Find where the given text appears and provide that cell's center as (x, y) coordinate. 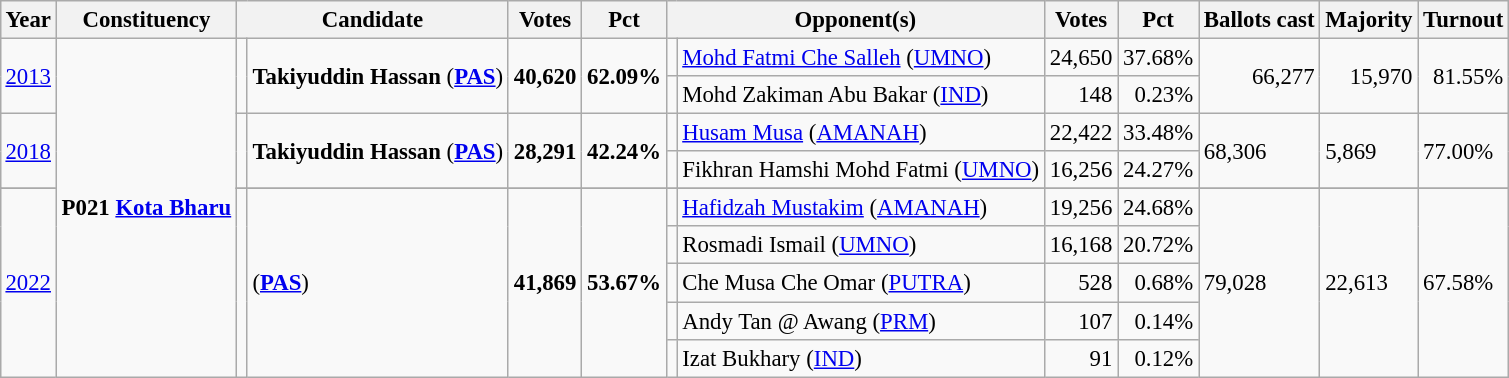
37.68% (1158, 57)
Hafidzah Mustakim (AMANAH) (861, 208)
2013 (28, 76)
5,869 (1369, 152)
16,168 (1080, 245)
Candidate (373, 20)
Che Musa Che Omar (PUTRA) (861, 283)
67.58% (1464, 283)
20.72% (1158, 245)
Andy Tan @ Awang (PRM) (861, 321)
40,620 (544, 76)
91 (1080, 358)
0.23% (1158, 95)
528 (1080, 283)
81.55% (1464, 76)
19,256 (1080, 208)
24.27% (1158, 170)
2022 (28, 283)
Mohd Zakiman Abu Bakar (IND) (861, 95)
P021 Kota Bharu (146, 207)
Majority (1369, 20)
0.68% (1158, 283)
Ballots cast (1260, 20)
68,306 (1260, 152)
15,970 (1369, 76)
22,422 (1080, 133)
77.00% (1464, 152)
22,613 (1369, 283)
0.12% (1158, 358)
2018 (28, 152)
Rosmadi Ismail (UMNO) (861, 245)
0.14% (1158, 321)
79,028 (1260, 283)
42.24% (624, 152)
Opponent(s) (855, 20)
24.68% (1158, 208)
148 (1080, 95)
Husam Musa (AMANAH) (861, 133)
Turnout (1464, 20)
62.09% (624, 76)
41,869 (544, 283)
107 (1080, 321)
Constituency (146, 20)
Mohd Fatmi Che Salleh (UMNO) (861, 57)
33.48% (1158, 133)
24,650 (1080, 57)
(PAS) (378, 283)
28,291 (544, 152)
66,277 (1260, 76)
Year (28, 20)
Fikhran Hamshi Mohd Fatmi (UMNO) (861, 170)
53.67% (624, 283)
16,256 (1080, 170)
Izat Bukhary (IND) (861, 358)
